From the cell containing the given text, extract its center point as (x, y) coordinate. 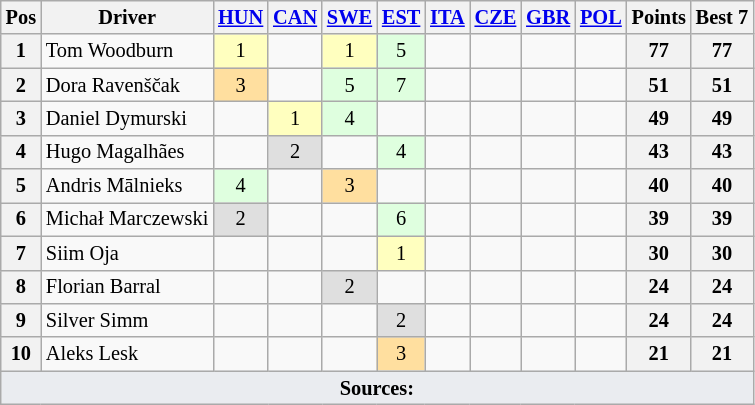
Sources: (377, 388)
8 (21, 287)
Tom Woodburn (127, 51)
10 (21, 354)
CZE (496, 17)
GBR (548, 17)
Best 7 (722, 17)
Andris Mālnieks (127, 186)
CAN (295, 17)
ITA (447, 17)
Daniel Dymurski (127, 118)
Points (659, 17)
Dora Ravenščak (127, 85)
HUN (240, 17)
Driver (127, 17)
EST (401, 17)
SWE (350, 17)
Silver Simm (127, 320)
Florian Barral (127, 287)
Michał Marczewski (127, 219)
Siim Oja (127, 253)
9 (21, 320)
Aleks Lesk (127, 354)
Hugo Magalhães (127, 152)
Pos (21, 17)
POL (601, 17)
